Scan for the cell matching the given text and deliver its (x, y) coordinate at center. 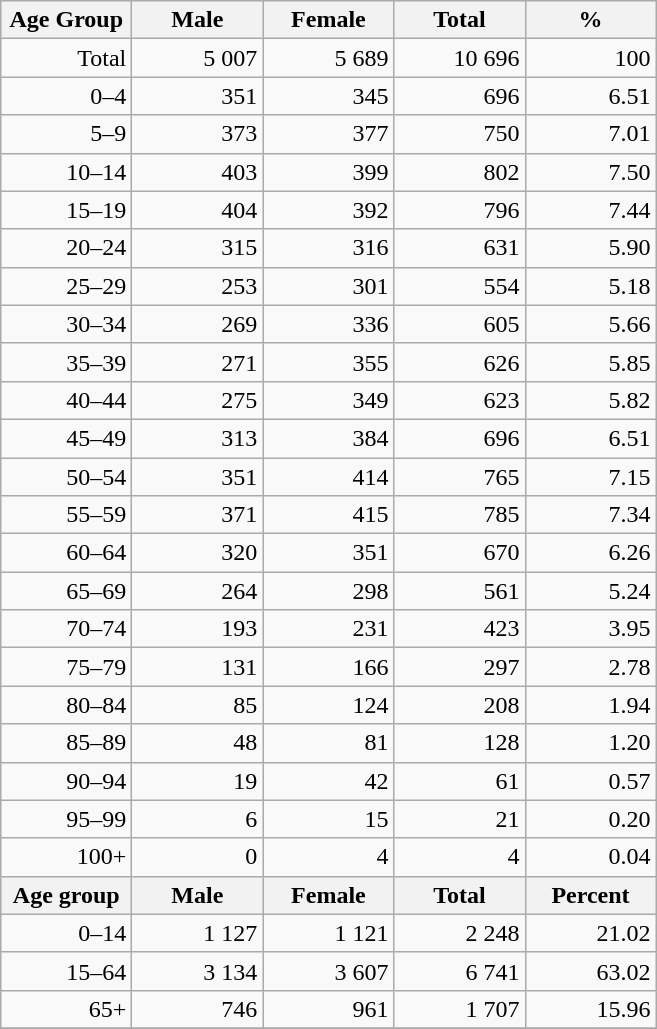
5.66 (590, 324)
30–34 (66, 324)
193 (198, 629)
45–49 (66, 438)
55–59 (66, 515)
5.24 (590, 591)
746 (198, 1009)
345 (328, 96)
60–64 (66, 553)
561 (460, 591)
5.18 (590, 286)
316 (328, 248)
313 (198, 438)
50–54 (66, 477)
264 (198, 591)
48 (198, 743)
5 689 (328, 58)
5–9 (66, 134)
349 (328, 400)
3 134 (198, 971)
166 (328, 667)
2.78 (590, 667)
0.20 (590, 819)
605 (460, 324)
70–74 (66, 629)
95–99 (66, 819)
208 (460, 705)
403 (198, 172)
0–4 (66, 96)
355 (328, 362)
7.15 (590, 477)
297 (460, 667)
100+ (66, 857)
5 007 (198, 58)
5.85 (590, 362)
231 (328, 629)
75–79 (66, 667)
61 (460, 781)
5.90 (590, 248)
7.44 (590, 210)
15 (328, 819)
373 (198, 134)
80–84 (66, 705)
301 (328, 286)
1 121 (328, 933)
124 (328, 705)
423 (460, 629)
0.57 (590, 781)
802 (460, 172)
623 (460, 400)
750 (460, 134)
90–94 (66, 781)
271 (198, 362)
2 248 (460, 933)
765 (460, 477)
320 (198, 553)
1.20 (590, 743)
Age Group (66, 20)
10 696 (460, 58)
414 (328, 477)
961 (328, 1009)
0–14 (66, 933)
85 (198, 705)
63.02 (590, 971)
Age group (66, 895)
65–69 (66, 591)
21.02 (590, 933)
5.82 (590, 400)
336 (328, 324)
796 (460, 210)
6 (198, 819)
81 (328, 743)
631 (460, 248)
399 (328, 172)
128 (460, 743)
275 (198, 400)
Percent (590, 895)
10–14 (66, 172)
298 (328, 591)
35–39 (66, 362)
% (590, 20)
0.04 (590, 857)
6.26 (590, 553)
384 (328, 438)
15.96 (590, 1009)
377 (328, 134)
626 (460, 362)
0 (198, 857)
85–89 (66, 743)
371 (198, 515)
7.50 (590, 172)
20–24 (66, 248)
1 127 (198, 933)
131 (198, 667)
3.95 (590, 629)
7.01 (590, 134)
65+ (66, 1009)
404 (198, 210)
6 741 (460, 971)
670 (460, 553)
15–19 (66, 210)
19 (198, 781)
415 (328, 515)
21 (460, 819)
392 (328, 210)
25–29 (66, 286)
1.94 (590, 705)
315 (198, 248)
100 (590, 58)
785 (460, 515)
554 (460, 286)
253 (198, 286)
42 (328, 781)
269 (198, 324)
15–64 (66, 971)
7.34 (590, 515)
40–44 (66, 400)
3 607 (328, 971)
1 707 (460, 1009)
